Scan for the cell matching the given text and deliver its (X, Y) coordinate at center. 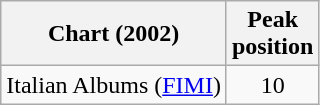
Italian Albums (FIMI) (114, 85)
Peakposition (272, 34)
10 (272, 85)
Chart (2002) (114, 34)
